Locate the cell with the specified text and output its (X, Y) center coordinate. 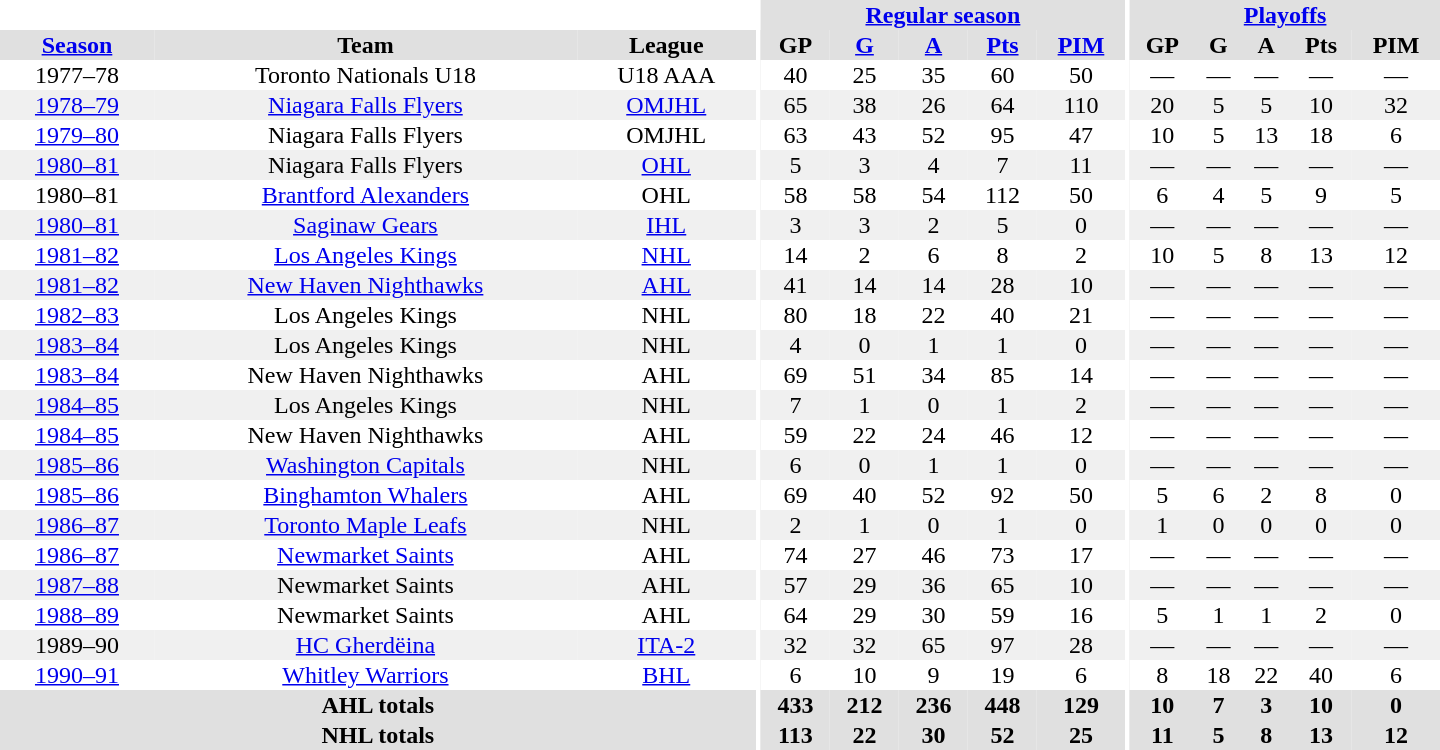
433 (796, 705)
NHL totals (378, 735)
112 (1002, 195)
60 (1002, 75)
51 (864, 375)
ITA-2 (666, 645)
1982–83 (77, 315)
80 (796, 315)
1987–88 (77, 585)
26 (934, 105)
1990–91 (77, 675)
97 (1002, 645)
41 (796, 285)
448 (1002, 705)
U18 AAA (666, 75)
HC Gherdëina (366, 645)
35 (934, 75)
BHL (666, 675)
IHL (666, 225)
113 (796, 735)
73 (1002, 555)
21 (1081, 315)
1978–79 (77, 105)
1977–78 (77, 75)
85 (1002, 375)
1989–90 (77, 645)
AHL totals (378, 705)
Saginaw Gears (366, 225)
129 (1081, 705)
1988–89 (77, 615)
Toronto Maple Leafs (366, 525)
Whitley Warriors (366, 675)
236 (934, 705)
17 (1081, 555)
Brantford Alexanders (366, 195)
1979–80 (77, 135)
57 (796, 585)
Team (366, 45)
20 (1162, 105)
63 (796, 135)
16 (1081, 615)
92 (1002, 495)
Washington Capitals (366, 465)
Binghamton Whalers (366, 495)
43 (864, 135)
Season (77, 45)
212 (864, 705)
74 (796, 555)
110 (1081, 105)
Toronto Nationals U18 (366, 75)
24 (934, 435)
36 (934, 585)
League (666, 45)
95 (1002, 135)
38 (864, 105)
Playoffs (1285, 15)
Regular season (943, 15)
54 (934, 195)
47 (1081, 135)
27 (864, 555)
19 (1002, 675)
34 (934, 375)
